Extract the (x, y) coordinate from the center of the cell holding the provided text.  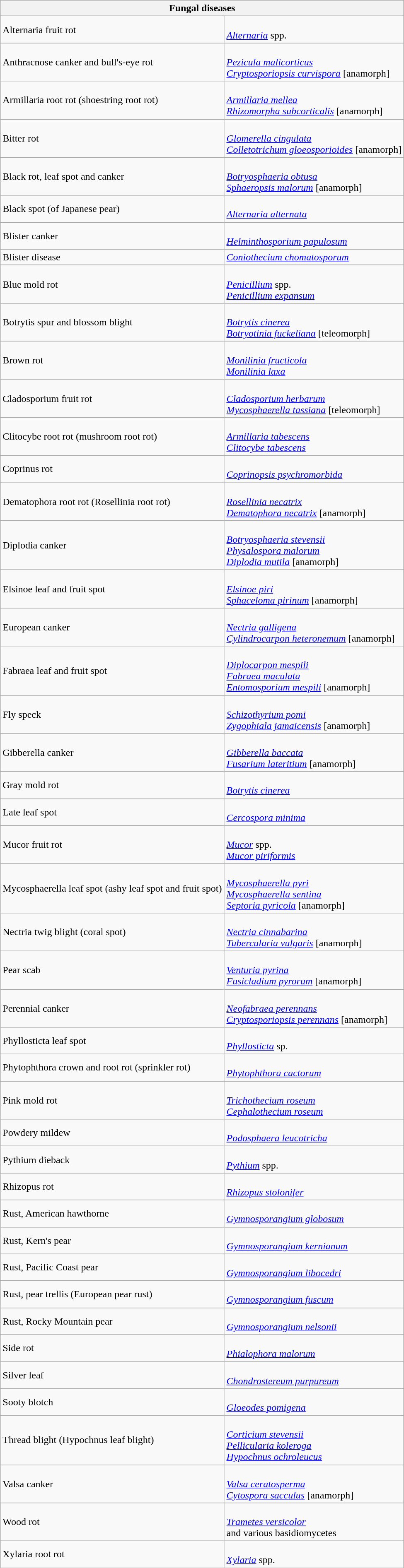
Phyllosticta sp. (314, 1041)
Alternaria spp. (314, 30)
Pythium dieback (112, 1160)
Monilinia fructicola Monilinia laxa (314, 360)
Botrytis cinerea Botryotinia fuckeliana [teleomorph] (314, 322)
Cladosporium herbarum Mycosphaerella tassiana [teleomorph] (314, 398)
Wood rot (112, 1522)
Glomerella cingulata Colletotrichum gloeosporioides [anamorph] (314, 138)
Valsa canker (112, 1484)
Rust, Pacific Coast pear (112, 1267)
Coniothecium chomatosporum (314, 257)
Rust, Rocky Mountain pear (112, 1321)
Late leaf spot (112, 812)
Elsinoe leaf and fruit spot (112, 589)
Phyllosticta leaf spot (112, 1041)
Helminthosporium papulosum (314, 236)
Black spot (of Japanese pear) (112, 209)
Alternaria fruit rot (112, 30)
Nectria twig blight (coral spot) (112, 932)
Phialophora malorum (314, 1348)
Blister canker (112, 236)
Gymnosporangium globosum (314, 1214)
Elsinoe piri Sphaceloma pirinum [anamorph] (314, 589)
Alternaria alternata (314, 209)
Pink mold rot (112, 1100)
Xylaria root rot (112, 1555)
Gymnosporangium nelsonii (314, 1321)
Rust, Kern's pear (112, 1240)
Clitocybe root rot (mushroom root rot) (112, 437)
Sooty blotch (112, 1402)
Nectria cinnabarina Tubercularia vulgaris [anamorph] (314, 932)
Black rot, leaf spot and canker (112, 176)
Mucor spp. Mucor piriformis (314, 844)
Rhizopus rot (112, 1186)
Trichothecium roseum Cephalothecium roseum (314, 1100)
Chondrostereum purpureum (314, 1375)
Botrytis cinerea (314, 785)
Gymnosporangium kernianum (314, 1240)
Gibberella canker (112, 753)
Pear scab (112, 970)
Armillaria mellea Rhizomorpha subcorticalis [anamorph] (314, 100)
Coprinus rot (112, 469)
Cercospora minima (314, 812)
Fabraea leaf and fruit spot (112, 671)
Brown rot (112, 360)
Coprinopsis psychromorbida (314, 469)
Gloeodes pomigena (314, 1402)
Botryosphaeria obtusa Sphaeropsis malorum [anamorph] (314, 176)
Mycosphaerella leaf spot (ashy leaf spot and fruit spot) (112, 888)
Gymnosporangium libocedri (314, 1267)
Trametes versicolor and various basidiomycetes (314, 1522)
Pythium spp. (314, 1160)
Rust, pear trellis (European pear rust) (112, 1294)
Phytophthora crown and root rot (sprinkler rot) (112, 1068)
Side rot (112, 1348)
Mucor fruit rot (112, 844)
Rhizopus stolonifer (314, 1186)
Fly speck (112, 714)
Diplocarpon mespili Fabraea maculata Entomosporium mespili [anamorph] (314, 671)
Valsa ceratosperma Cytospora sacculus [anamorph] (314, 1484)
Fungal diseases (202, 8)
Perennial canker (112, 1008)
Corticium stevensii Pellicularia koleroga Hypochnus ochroleucus (314, 1440)
Neofabraea perennans Cryptosporiopsis perennans [anamorph] (314, 1008)
Pezicula malicorticus Cryptosporiopsis curvispora [anamorph] (314, 62)
Powdery mildew (112, 1133)
Armillaria tabescens Clitocybe tabescens (314, 437)
Anthracnose canker and bull's-eye rot (112, 62)
Nectria galligena Cylindrocarpon heteronemum [anamorph] (314, 627)
Gray mold rot (112, 785)
Podosphaera leucotricha (314, 1133)
Silver leaf (112, 1375)
Gibberella baccata Fusarium lateritium [anamorph] (314, 753)
Gymnosporangium fuscum (314, 1294)
Rosellinia necatrix Dematophora necatrix [anamorph] (314, 502)
European canker (112, 627)
Dematophora root rot (Rosellinia root rot) (112, 502)
Botrytis spur and blossom blight (112, 322)
Penicillium spp. Penicillium expansum (314, 284)
Mycosphaerella pyri Mycosphaerella sentina Septoria pyricola [anamorph] (314, 888)
Blister disease (112, 257)
Diplodia canker (112, 546)
Blue mold rot (112, 284)
Thread blight (Hypochnus leaf blight) (112, 1440)
Botryosphaeria stevensii Physalospora malorum Diplodia mutila [anamorph] (314, 546)
Cladosporium fruit rot (112, 398)
Bitter rot (112, 138)
Phytophthora cactorum (314, 1068)
Schizothyrium pomi Zygophiala jamaicensis [anamorph] (314, 714)
Xylaria spp. (314, 1555)
Venturia pyrina Fusicladium pyrorum [anamorph] (314, 970)
Armillaria root rot (shoestring root rot) (112, 100)
Rust, American hawthorne (112, 1214)
